Find where the given text appears and provide that cell's center as [X, Y] coordinate. 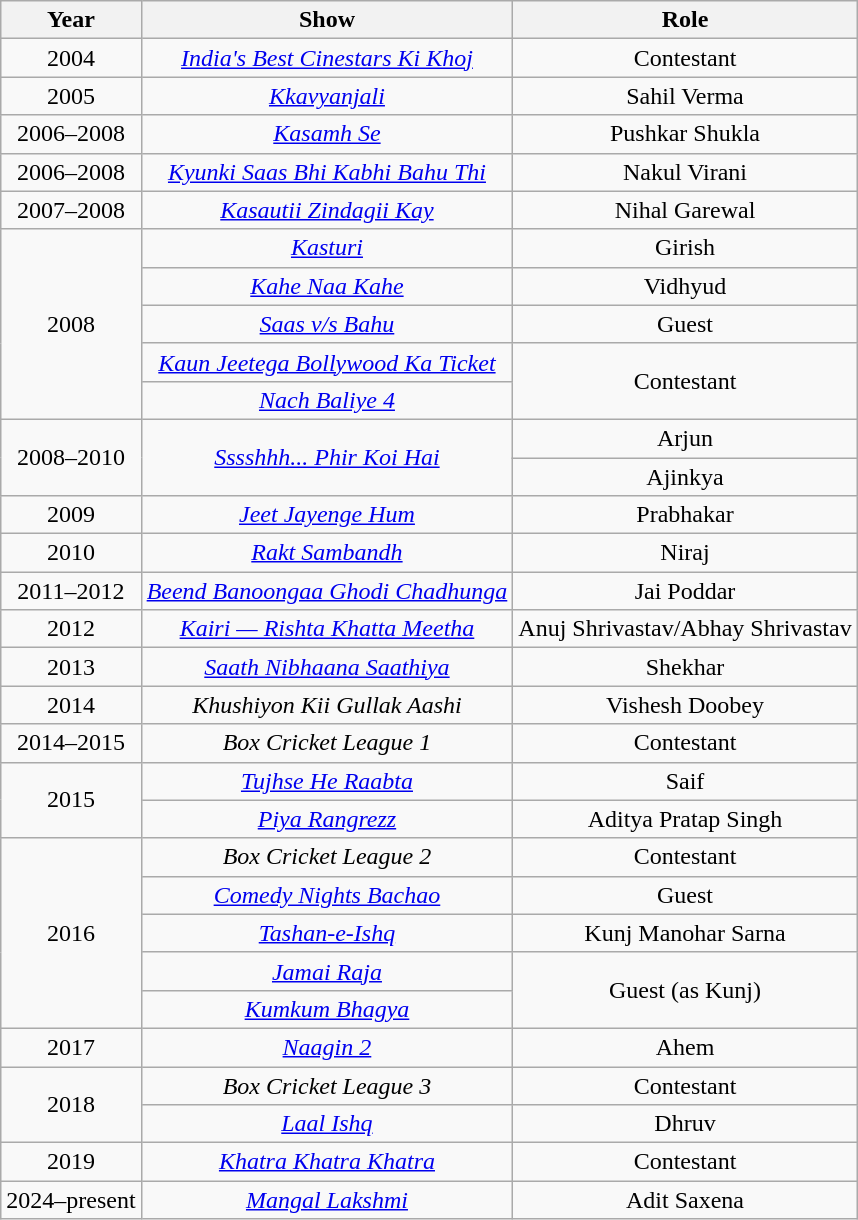
2012 [71, 629]
2015 [71, 800]
Kaun Jeetega Bollywood Ka Ticket [327, 362]
Show [327, 20]
Nihal Garewal [685, 210]
Tashan-e-Ishq [327, 933]
Box Cricket League 2 [327, 857]
Box Cricket League 3 [327, 1085]
Saath Nibhaana Saathiya [327, 667]
Tujhse He Raabta [327, 781]
Comedy Nights Bachao [327, 895]
Guest (as Kunj) [685, 990]
Arjun [685, 438]
Saas v/s Bahu [327, 324]
2016 [71, 933]
2008–2010 [71, 457]
2017 [71, 1047]
2004 [71, 58]
Aditya Pratap Singh [685, 819]
Khatra Khatra Khatra [327, 1162]
2014 [71, 705]
Naagin 2 [327, 1047]
2014–2015 [71, 743]
2010 [71, 553]
Year [71, 20]
2009 [71, 515]
2013 [71, 667]
Kumkum Bhagya [327, 1009]
Rakt Sambandh [327, 553]
Vishesh Doobey [685, 705]
Ajinkya [685, 477]
2005 [71, 96]
Mangal Lakshmi [327, 1200]
Ahem [685, 1047]
Kasturi [327, 248]
Girish [685, 248]
Nakul Virani [685, 172]
Box Cricket League 1 [327, 743]
2019 [71, 1162]
Dhruv [685, 1124]
Pushkar Shukla [685, 134]
Khushiyon Kii Gullak Aashi [327, 705]
Laal Ishq [327, 1124]
Piya Rangrezz [327, 819]
Prabhakar [685, 515]
2024–present [71, 1200]
Sahil Verma [685, 96]
Beend Banoongaa Ghodi Chadhunga [327, 591]
Jamai Raja [327, 971]
Anuj Shrivastav/Abhay Shrivastav [685, 629]
Kasautii Zindagii Kay [327, 210]
Kyunki Saas Bhi Kabhi Bahu Thi [327, 172]
Adit Saxena [685, 1200]
India's Best Cinestars Ki Khoj [327, 58]
Niraj [685, 553]
Nach Baliye 4 [327, 400]
Shekhar [685, 667]
Jai Poddar [685, 591]
Jeet Jayenge Hum [327, 515]
Vidhyud [685, 286]
Kkavyanjali [327, 96]
Kahe Naa Kahe [327, 286]
2007–2008 [71, 210]
2018 [71, 1104]
Kairi — Rishta Khatta Meetha [327, 629]
2011–2012 [71, 591]
Role [685, 20]
Sssshhh... Phir Koi Hai [327, 457]
2008 [71, 324]
Kunj Manohar Sarna [685, 933]
Kasamh Se [327, 134]
Saif [685, 781]
